Provide the (X, Y) coordinate of the cell's center where the given text is located.  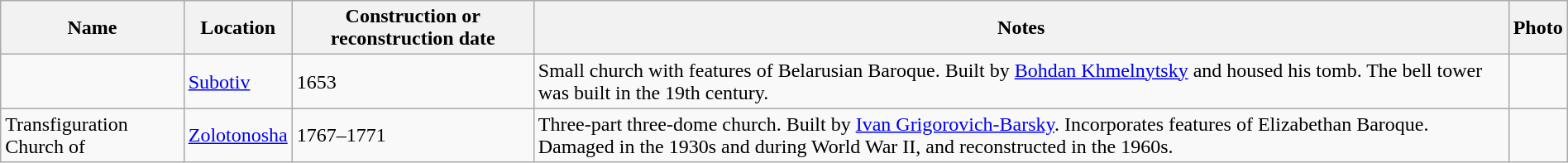
Notes (1021, 28)
Location (238, 28)
Subotiv (238, 81)
1653 (413, 81)
1767–1771 (413, 136)
Construction or reconstruction date (413, 28)
Name (93, 28)
Transfiguration Church of (93, 136)
Small church with features of Belarusian Baroque. Built by Bohdan Khmelnytsky and housed his tomb. The bell tower was built in the 19th century. (1021, 81)
Zolotonosha (238, 136)
Photo (1538, 28)
